Provide the [X, Y] coordinate of the cell's center where the given text is located.  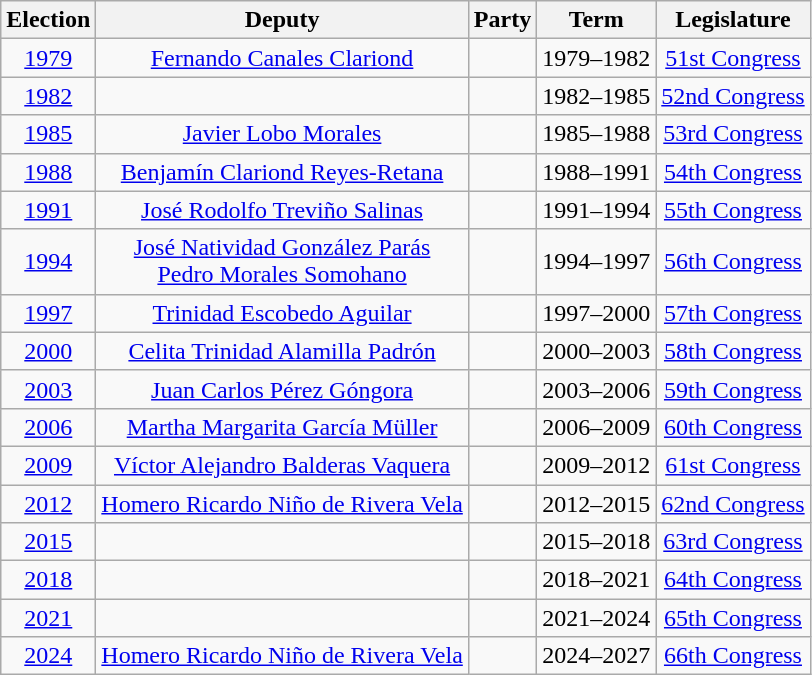
60th Congress [733, 427]
Juan Carlos Pérez Góngora [282, 389]
62nd Congress [733, 503]
56th Congress [733, 262]
58th Congress [733, 351]
57th Congress [733, 313]
55th Congress [733, 210]
1994 [48, 262]
1979–1982 [596, 58]
2015 [48, 542]
Javier Lobo Morales [282, 134]
59th Congress [733, 389]
2009 [48, 465]
2000 [48, 351]
2009–2012 [596, 465]
1988 [48, 172]
2003–2006 [596, 389]
2012 [48, 503]
1991 [48, 210]
Benjamín Clariond Reyes-Retana [282, 172]
1982–1985 [596, 96]
2024 [48, 656]
Party [502, 20]
Deputy [282, 20]
Term [596, 20]
1991–1994 [596, 210]
1994–1997 [596, 262]
2018 [48, 580]
53rd Congress [733, 134]
54th Congress [733, 172]
Martha Margarita García Müller [282, 427]
1997 [48, 313]
2021–2024 [596, 618]
64th Congress [733, 580]
51st Congress [733, 58]
2021 [48, 618]
Election [48, 20]
José Rodolfo Treviño Salinas [282, 210]
63rd Congress [733, 542]
2015–2018 [596, 542]
Legislature [733, 20]
2024–2027 [596, 656]
61st Congress [733, 465]
José Natividad González ParásPedro Morales Somohano [282, 262]
Víctor Alejandro Balderas Vaquera [282, 465]
2003 [48, 389]
1997–2000 [596, 313]
2000–2003 [596, 351]
2018–2021 [596, 580]
2012–2015 [596, 503]
Celita Trinidad Alamilla Padrón [282, 351]
Trinidad Escobedo Aguilar [282, 313]
1985 [48, 134]
1982 [48, 96]
2006 [48, 427]
1979 [48, 58]
1988–1991 [596, 172]
52nd Congress [733, 96]
2006–2009 [596, 427]
65th Congress [733, 618]
66th Congress [733, 656]
Fernando Canales Clariond [282, 58]
1985–1988 [596, 134]
